Pinpoint the cell where the given text exists, returning its (x, y) midpoint coordinate. 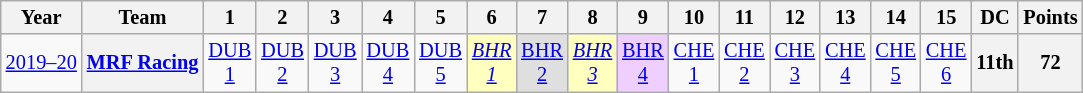
CHE5 (895, 63)
BHR1 (492, 63)
DUB3 (336, 63)
CHE1 (694, 63)
14 (895, 17)
2 (282, 17)
15 (946, 17)
CHE4 (845, 63)
MRF Racing (143, 63)
CHE2 (744, 63)
8 (592, 17)
2019–20 (42, 63)
BHR3 (592, 63)
10 (694, 17)
5 (440, 17)
Team (143, 17)
12 (795, 17)
7 (542, 17)
BHR2 (542, 63)
DC (994, 17)
CHE6 (946, 63)
13 (845, 17)
4 (388, 17)
6 (492, 17)
1 (230, 17)
11 (744, 17)
DUB4 (388, 63)
3 (336, 17)
9 (643, 17)
11th (994, 63)
Points (1050, 17)
DUB5 (440, 63)
CHE3 (795, 63)
BHR4 (643, 63)
DUB1 (230, 63)
DUB2 (282, 63)
Year (42, 17)
72 (1050, 63)
